Locate the cell with the specified text and output its (X, Y) center coordinate. 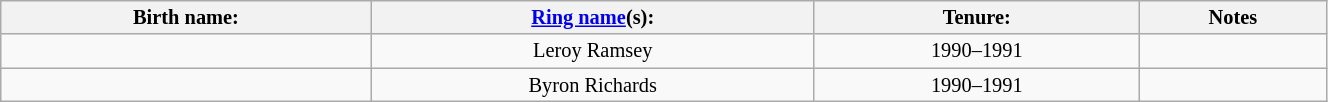
Byron Richards (592, 85)
Tenure: (976, 17)
Birth name: (186, 17)
Ring name(s): (592, 17)
Leroy Ramsey (592, 51)
Notes (1232, 17)
